From the cell containing the given text, extract its center point as (x, y) coordinate. 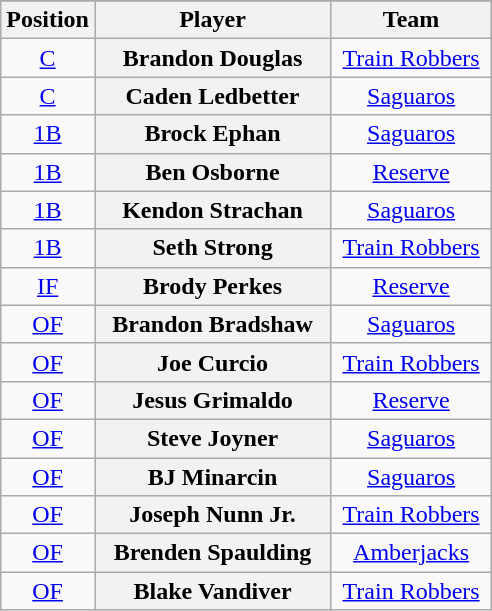
Amberjacks (412, 553)
IF (48, 286)
Brandon Bradshaw (212, 324)
Position (48, 20)
Kendon Strachan (212, 210)
Brenden Spaulding (212, 553)
Team (412, 20)
Seth Strong (212, 248)
Brock Ephan (212, 134)
Brody Perkes (212, 286)
Caden Ledbetter (212, 96)
Joseph Nunn Jr. (212, 515)
Player (212, 20)
Jesus Grimaldo (212, 400)
Blake Vandiver (212, 591)
BJ Minarcin (212, 477)
Steve Joyner (212, 438)
Ben Osborne (212, 172)
Brandon Douglas (212, 58)
Joe Curcio (212, 362)
